Identify which cell holds the provided text, then report its (x, y) central coordinate. 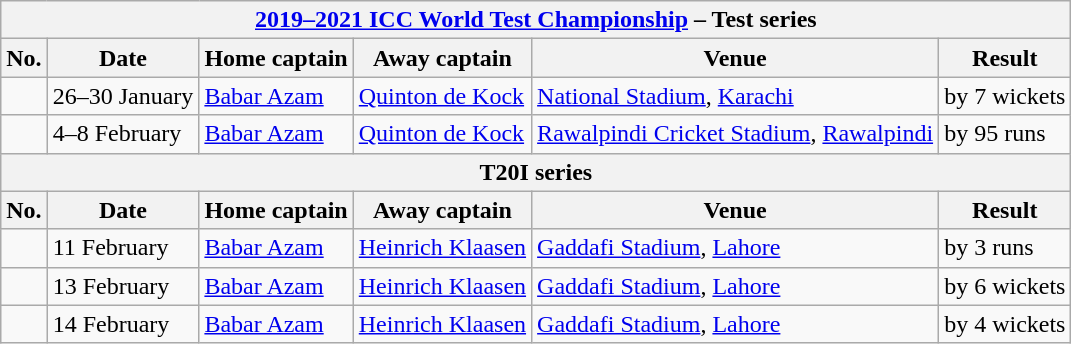
by 95 runs (1005, 134)
13 February (123, 286)
26–30 January (123, 96)
National Stadium, Karachi (736, 96)
by 7 wickets (1005, 96)
14 February (123, 324)
2019–2021 ICC World Test Championship – Test series (536, 20)
Rawalpindi Cricket Stadium, Rawalpindi (736, 134)
T20I series (536, 172)
by 4 wickets (1005, 324)
by 3 runs (1005, 248)
by 6 wickets (1005, 286)
11 February (123, 248)
4–8 February (123, 134)
